Determine the [x, y] coordinate at the center of the cell enclosing the given text.  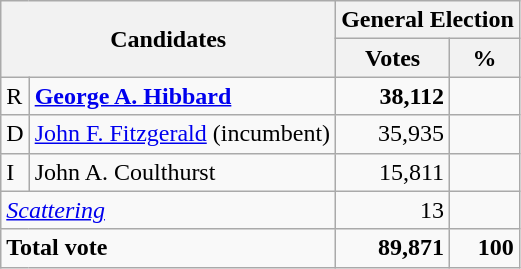
100 [485, 248]
I [15, 172]
D [15, 134]
35,935 [393, 134]
John F. Fitzgerald (incumbent) [182, 134]
R [15, 96]
Candidates [168, 39]
38,112 [393, 96]
John A. Coulthurst [182, 172]
15,811 [393, 172]
Votes [393, 58]
Total vote [168, 248]
General Election [428, 20]
George A. Hibbard [182, 96]
89,871 [393, 248]
13 [393, 210]
Scattering [168, 210]
% [485, 58]
